Capture the cell that displays the provided text and extract its (x, y) central coordinate. 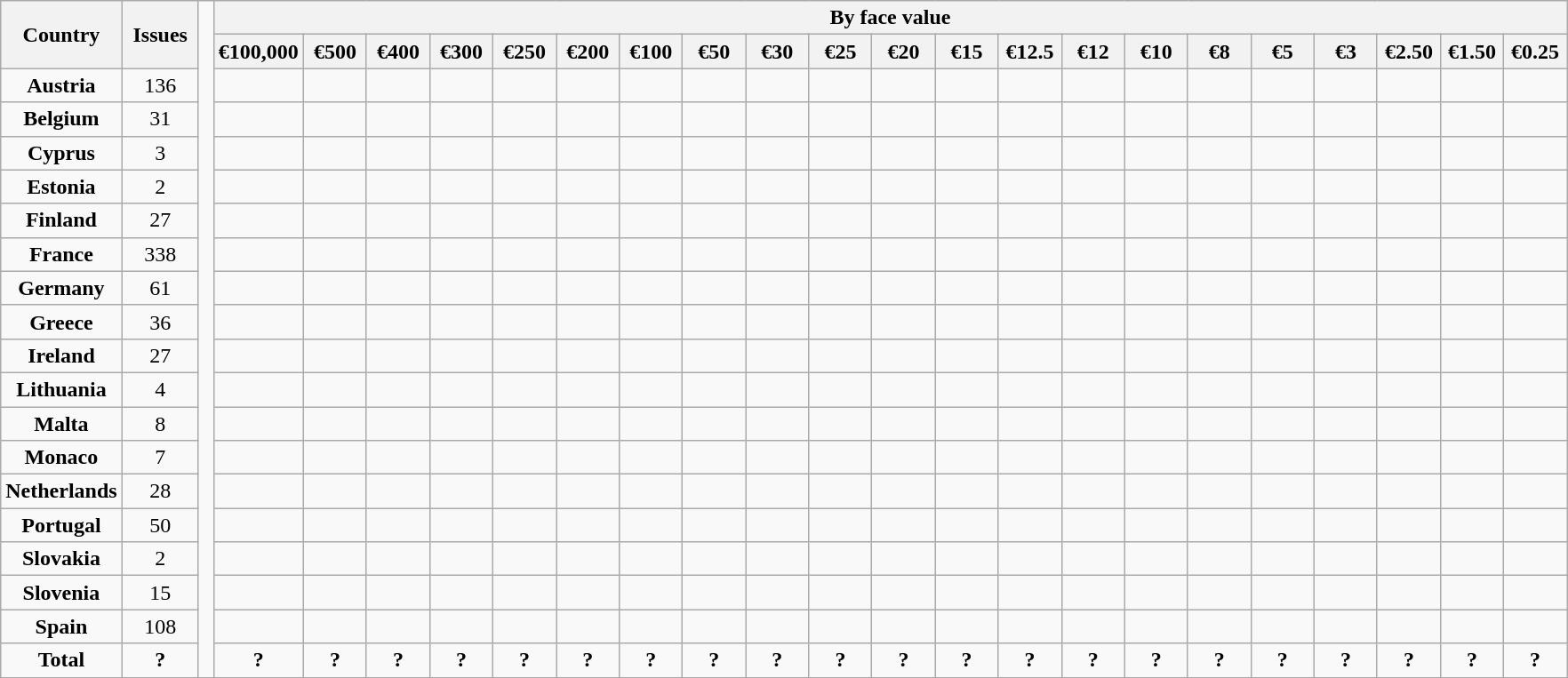
€20 (903, 52)
€50 (715, 52)
338 (160, 254)
136 (160, 85)
Ireland (61, 355)
Netherlands (61, 491)
By face value (890, 18)
€5 (1282, 52)
Finland (61, 220)
Issues (160, 35)
€0.25 (1536, 52)
15 (160, 593)
Monaco (61, 458)
€12.5 (1029, 52)
€3 (1346, 52)
€15 (967, 52)
€1.50 (1472, 52)
61 (160, 288)
France (61, 254)
Lithuania (61, 389)
Greece (61, 322)
Belgium (61, 119)
108 (160, 626)
28 (160, 491)
Cyprus (61, 153)
7 (160, 458)
31 (160, 119)
€10 (1156, 52)
€400 (398, 52)
€12 (1093, 52)
Total (61, 660)
€100 (651, 52)
Country (61, 35)
Spain (61, 626)
36 (160, 322)
Germany (61, 288)
€30 (777, 52)
Estonia (61, 187)
Slovakia (61, 559)
Malta (61, 424)
€250 (524, 52)
€100,000 (258, 52)
8 (160, 424)
4 (160, 389)
€2.50 (1408, 52)
€25 (841, 52)
Austria (61, 85)
3 (160, 153)
€200 (588, 52)
Slovenia (61, 593)
€500 (334, 52)
Portugal (61, 525)
€300 (460, 52)
€8 (1220, 52)
50 (160, 525)
